Search for the cell housing the specified text and yield its [x, y] center coordinate. 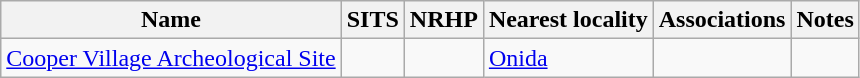
Onida [568, 58]
Nearest locality [568, 20]
Cooper Village Archeological Site [171, 58]
Notes [825, 20]
SITS [372, 20]
NRHP [444, 20]
Name [171, 20]
Associations [722, 20]
